Capture the cell that displays the provided text and extract its (X, Y) central coordinate. 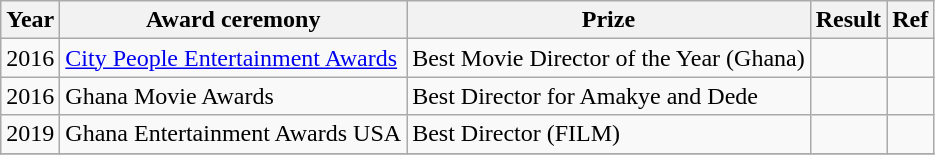
2019 (30, 134)
Award ceremony (234, 20)
Best Director (FILM) (609, 134)
Best Movie Director of the Year (Ghana) (609, 58)
Prize (609, 20)
Ref (910, 20)
Ghana Entertainment Awards USA (234, 134)
Best Director for Amakye and Dede (609, 96)
Ghana Movie Awards (234, 96)
City People Entertainment Awards (234, 58)
Year (30, 20)
Result (848, 20)
